Find where the given text appears and provide that cell's center as [x, y] coordinate. 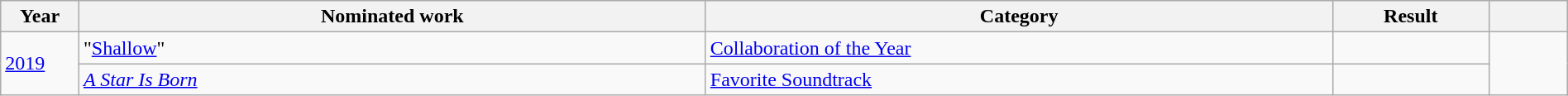
Favorite Soundtrack [1019, 79]
Collaboration of the Year [1019, 48]
2019 [40, 64]
"Shallow" [392, 48]
Year [40, 17]
Nominated work [392, 17]
Result [1411, 17]
A Star Is Born [392, 79]
Category [1019, 17]
